From the cell containing the given text, extract its center point as [x, y] coordinate. 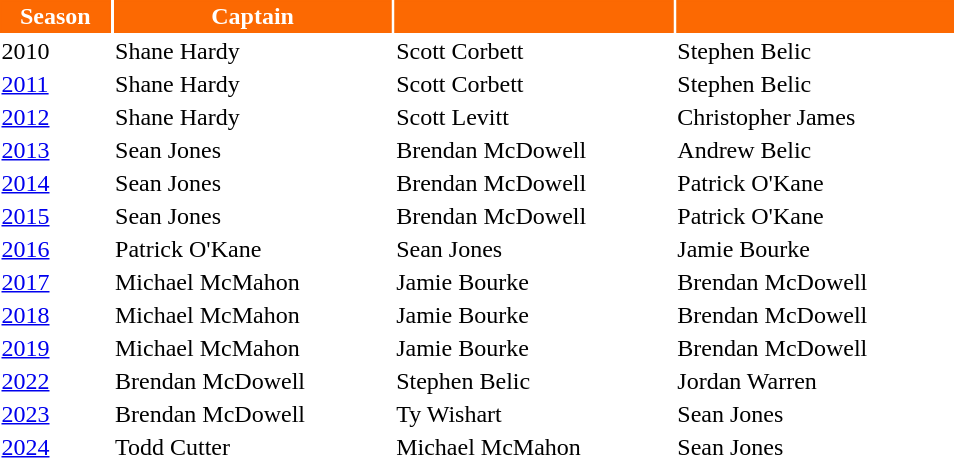
Scott Levitt [534, 117]
2022 [56, 381]
Andrew Belic [815, 150]
Christopher James [815, 117]
2014 [56, 183]
2010 [56, 51]
2013 [56, 150]
Season [56, 16]
Jordan Warren [815, 381]
2019 [56, 348]
2011 [56, 84]
Captain [253, 16]
2023 [56, 414]
2015 [56, 216]
Ty Wishart [534, 414]
2017 [56, 282]
2018 [56, 315]
2012 [56, 117]
2016 [56, 249]
